From the cell containing the given text, extract its center point as [X, Y] coordinate. 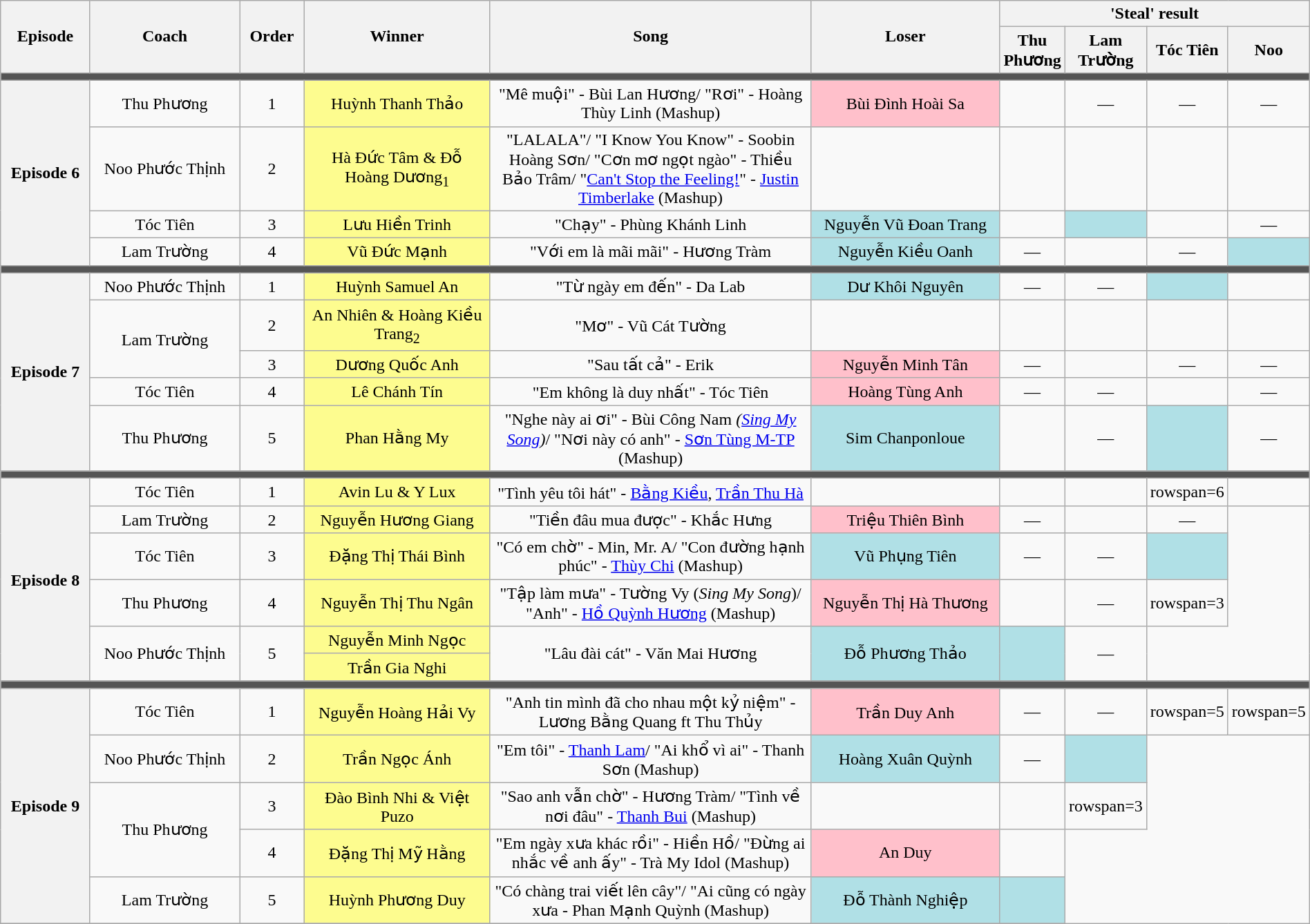
Hoàng Tùng Anh [905, 392]
Episode 9 [46, 806]
Nguyễn Thị Hà Thương [905, 603]
Triệu Thiên Bình [905, 519]
Huỳnh Phương Duy [397, 900]
"Có chàng trai viết lên cây"/ "Ai cũng có ngày xưa - Phan Mạnh Quỳnh (Mashup) [651, 900]
'Steal' result [1155, 14]
Trần Gia Nghi [397, 667]
Sim Chanponloue [905, 438]
"Tình yêu tôi hát" - Bằng Kiều, Trần Thu Hà [651, 492]
An Nhiên & Hoàng Kiều Trang2 [397, 326]
"Em không là duy nhất" - Tóc Tiên [651, 392]
"Sau tất cả" - Erik [651, 365]
Episode 6 [46, 173]
"Từ ngày em đến" - Da Lab [651, 287]
Nguyễn Minh Tân [905, 365]
Hoàng Xuân Quỳnh [905, 759]
Trần Ngọc Ánh [397, 759]
Noo [1269, 50]
"Chạy" - Phùng Khánh Linh [651, 224]
Song [651, 37]
Vũ Đức Mạnh [397, 252]
Nguyễn Vũ Đoan Trang [905, 224]
rowspan=6 [1187, 492]
Lưu Hiền Trinh [397, 224]
Huỳnh Thanh Thảo [397, 104]
"Em tôi" - Thanh Lam/ "Ai khổ vì ai" - Thanh Sơn (Mashup) [651, 759]
Bùi Đình Hoài Sa [905, 104]
"Mơ" - Vũ Cát Tường [651, 326]
"Mê muội" - Bùi Lan Hương/ "Rơi" - Hoàng Thùy Linh (Mashup) [651, 104]
Đặng Thị Mỹ Hằng [397, 853]
Coach [164, 37]
"Sao anh vẫn chờ" - Hương Tràm/ "Tình về nơi đâu" - Thanh Bui (Mashup) [651, 806]
"Lâu đài cát" - Văn Mai Hương [651, 653]
Episode [46, 37]
"Em ngày xưa khác rồi" - Hiền Hồ/ "Đừng ai nhắc về anh ấy" - Trà My Idol (Mashup) [651, 853]
Phan Hằng My [397, 438]
"Anh tin mình đã cho nhau một kỷ niệm" - Lương Bằng Quang ft Thu Thủy [651, 712]
Winner [397, 37]
Huỳnh Samuel An [397, 287]
Loser [905, 37]
Đào Bình Nhi & Việt Puzo [397, 806]
Dương Quốc Anh [397, 365]
An Duy [905, 853]
Trần Duy Anh [905, 712]
Nguyễn Minh Ngọc [397, 640]
"LALALA"/ "I Know You Know" - Soobin Hoàng Sơn/ "Cơn mơ ngọt ngào" - Thiều Bảo Trâm/ "Can't Stop the Feeling!" - Justin Timberlake (Mashup) [651, 169]
Episode 8 [46, 580]
Đỗ Thành Nghiệp [905, 900]
Order [272, 37]
Hà Đức Tâm & Đỗ Hoàng Dương1 [397, 169]
Dư Khôi Nguyên [905, 287]
Vũ Phụng Tiên [905, 557]
Lê Chánh Tín [397, 392]
"Với em là mãi mãi" - Hương Tràm [651, 252]
Đặng Thị Thái Bình [397, 557]
"Tập làm mưa" - Tường Vy (Sing My Song)/ "Anh" - Hồ Quỳnh Hương (Mashup) [651, 603]
Episode 7 [46, 372]
Nguyễn Hương Giang [397, 519]
Đỗ Phương Thảo [905, 653]
"Có em chờ" - Min, Mr. A/ "Con đường hạnh phúc" - Thùy Chi (Mashup) [651, 557]
Nguyễn Kiều Oanh [905, 252]
"Tiền đâu mua được" - Khắc Hưng [651, 519]
Nguyễn Hoàng Hải Vy [397, 712]
"Nghe này ai ơi" - Bùi Công Nam (Sing My Song)/ "Nơi này có anh" - Sơn Tùng M-TP (Mashup) [651, 438]
Avin Lu & Y Lux [397, 492]
Nguyễn Thị Thu Ngân [397, 603]
